Determine the [X, Y] coordinate at the center of the cell enclosing the given text.  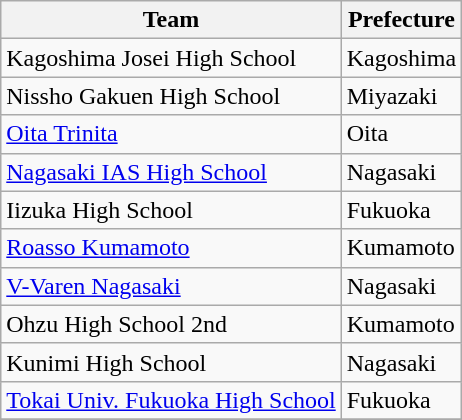
Kunimi High School [171, 362]
Kagoshima [401, 58]
Tokai Univ. Fukuoka High School [171, 400]
Oita [401, 134]
Kagoshima Josei High School [171, 58]
Nissho Gakuen High School [171, 96]
Miyazaki [401, 96]
Iizuka High School [171, 210]
Roasso Kumamoto [171, 248]
V-Varen Nagasaki [171, 286]
Prefecture [401, 20]
Oita Trinita [171, 134]
Nagasaki IAS High School [171, 172]
Ohzu High School 2nd [171, 324]
Team [171, 20]
